Search for the cell housing the specified text and yield its (X, Y) center coordinate. 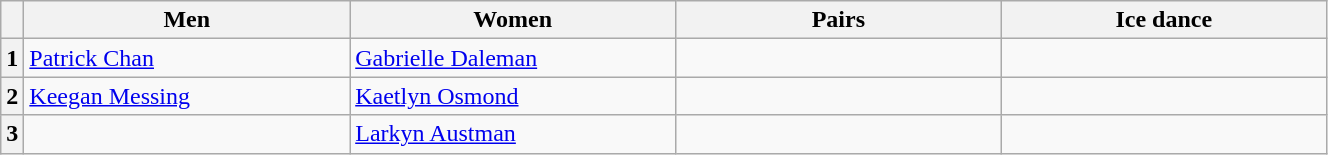
Men (187, 20)
2 (12, 96)
Keegan Messing (187, 96)
1 (12, 58)
Pairs (838, 20)
Kaetlyn Osmond (513, 96)
Ice dance (1164, 20)
3 (12, 134)
Larkyn Austman (513, 134)
Patrick Chan (187, 58)
Women (513, 20)
Gabrielle Daleman (513, 58)
